Output the [X, Y] coordinate of the center of the cell containing the given text.  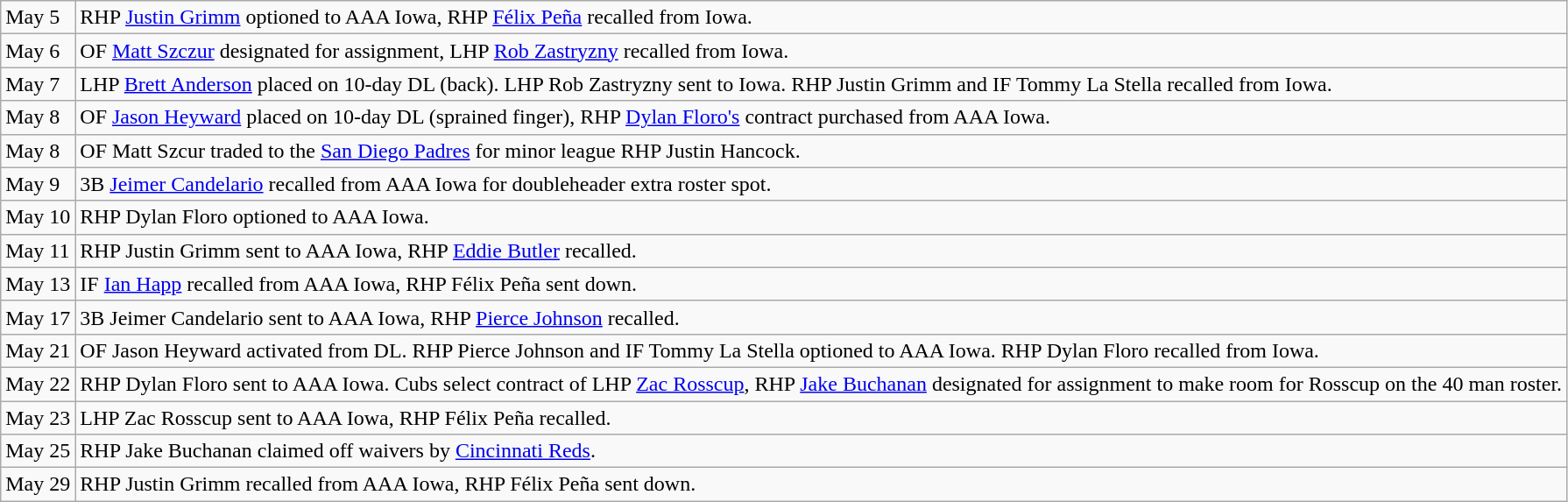
May 7 [39, 84]
May 22 [39, 384]
3B Jeimer Candelario sent to AAA Iowa, RHP Pierce Johnson recalled. [822, 317]
May 6 [39, 51]
RHP Justin Grimm optioned to AAA Iowa, RHP Félix Peña recalled from Iowa. [822, 18]
RHP Justin Grimm recalled from AAA Iowa, RHP Félix Peña sent down. [822, 484]
OF Jason Heyward placed on 10-day DL (sprained finger), RHP Dylan Floro's contract purchased from AAA Iowa. [822, 117]
IF Ian Happ recalled from AAA Iowa, RHP Félix Peña sent down. [822, 284]
May 5 [39, 18]
May 25 [39, 451]
May 23 [39, 418]
OF Jason Heyward activated from DL. RHP Pierce Johnson and IF Tommy La Stella optioned to AAA Iowa. RHP Dylan Floro recalled from Iowa. [822, 350]
LHP Zac Rosscup sent to AAA Iowa, RHP Félix Peña recalled. [822, 418]
RHP Justin Grimm sent to AAA Iowa, RHP Eddie Butler recalled. [822, 251]
May 29 [39, 484]
RHP Jake Buchanan claimed off waivers by Cincinnati Reds. [822, 451]
RHP Dylan Floro optioned to AAA Iowa. [822, 217]
May 13 [39, 284]
May 10 [39, 217]
May 17 [39, 317]
OF Matt Szcur traded to the San Diego Padres for minor league RHP Justin Hancock. [822, 151]
May 11 [39, 251]
LHP Brett Anderson placed on 10-day DL (back). LHP Rob Zastryzny sent to Iowa. RHP Justin Grimm and IF Tommy La Stella recalled from Iowa. [822, 84]
May 21 [39, 350]
3B Jeimer Candelario recalled from AAA Iowa for doubleheader extra roster spot. [822, 184]
OF Matt Szczur designated for assignment, LHP Rob Zastryzny recalled from Iowa. [822, 51]
May 9 [39, 184]
